For the text-containing cell, return its midpoint in (X, Y) coordinate format. 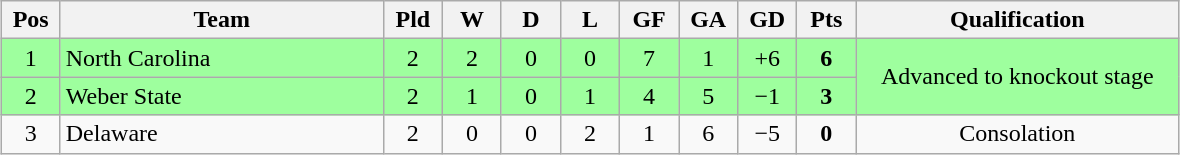
Consolation (1018, 134)
GA (708, 20)
5 (708, 96)
+6 (768, 58)
4 (650, 96)
Pos (30, 20)
Weber State (222, 96)
GD (768, 20)
Pld (412, 20)
7 (650, 58)
−5 (768, 134)
L (590, 20)
Advanced to knockout stage (1018, 77)
Team (222, 20)
Delaware (222, 134)
Pts (826, 20)
GF (650, 20)
D (530, 20)
W (472, 20)
−1 (768, 96)
North Carolina (222, 58)
Qualification (1018, 20)
